Provide the (X, Y) coordinate of the cell's center where the given text is located.  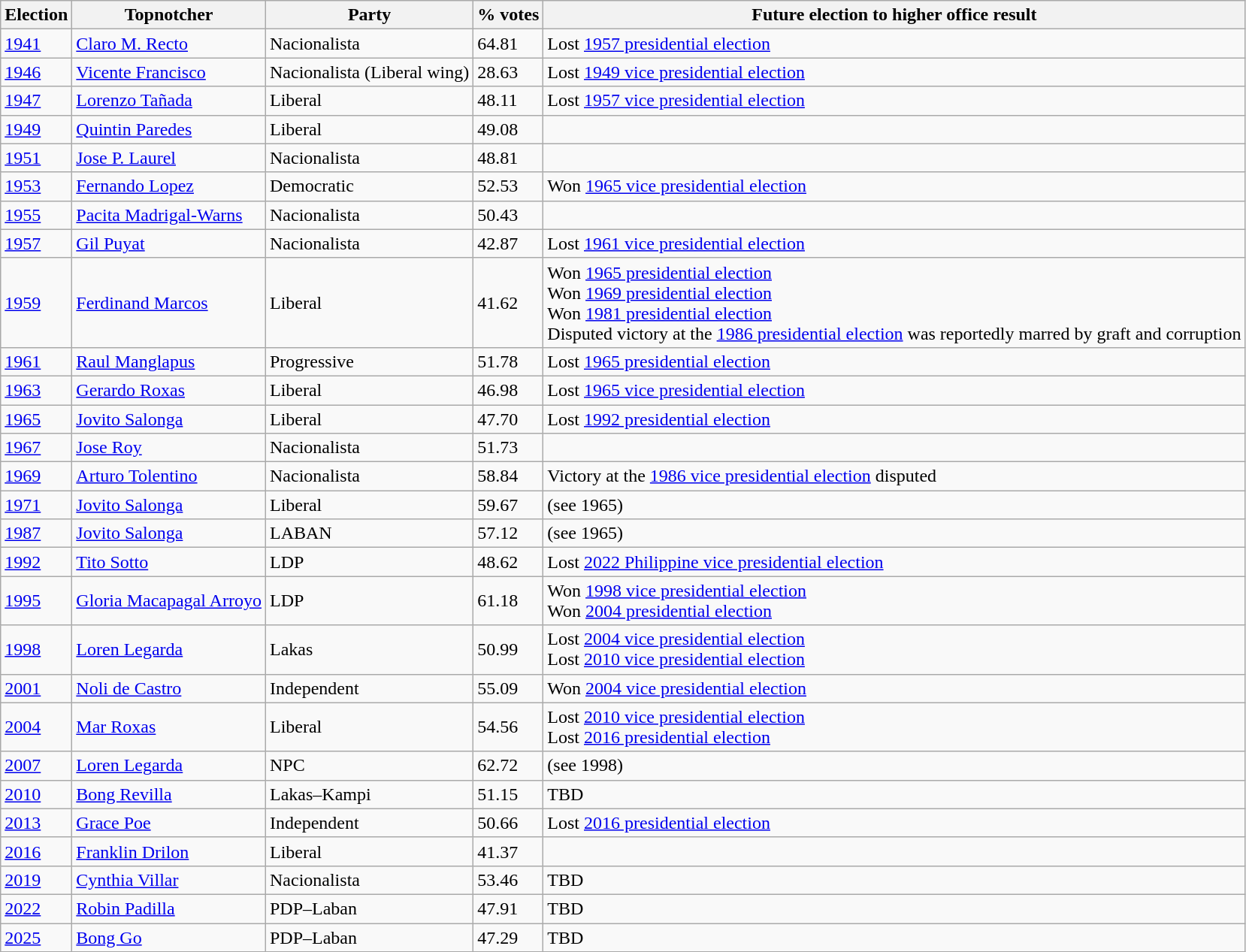
1947 (36, 101)
Ferdinand Marcos (169, 302)
59.67 (508, 505)
50.99 (508, 649)
53.46 (508, 880)
1955 (36, 215)
51.73 (508, 448)
48.11 (508, 101)
Gerardo Roxas (169, 390)
58.84 (508, 476)
Lost 1992 presidential election (894, 419)
Election (36, 15)
57.12 (508, 533)
Vicente Francisco (169, 72)
% votes (508, 15)
1965 (36, 419)
Raul Manglapus (169, 361)
Lost 1961 vice presidential election (894, 243)
Noli de Castro (169, 688)
54.56 (508, 727)
49.08 (508, 129)
Lakas–Kampi (369, 794)
1995 (36, 601)
48.62 (508, 562)
1959 (36, 302)
(see 1998) (894, 766)
Robin Padilla (169, 908)
Lost 1949 vice presidential election (894, 72)
Lost 1965 presidential election (894, 361)
Lost 2010 vice presidential electionLost 2016 presidential election (894, 727)
Won 1965 vice presidential election (894, 186)
Franklin Drilon (169, 851)
55.09 (508, 688)
2004 (36, 727)
2013 (36, 823)
Victory at the 1986 vice presidential election disputed (894, 476)
47.29 (508, 937)
Lorenzo Tañada (169, 101)
Lakas (369, 649)
1951 (36, 158)
Claro M. Recto (169, 44)
1961 (36, 361)
1963 (36, 390)
52.53 (508, 186)
Lost 1957 presidential election (894, 44)
Lost 2004 vice presidential electionLost 2010 vice presidential election (894, 649)
1953 (36, 186)
47.91 (508, 908)
Lost 2022 Philippine vice presidential election (894, 562)
Bong Revilla (169, 794)
2019 (36, 880)
Nacionalista (Liberal wing) (369, 72)
Lost 1957 vice presidential election (894, 101)
2001 (36, 688)
Quintin Paredes (169, 129)
Pacita Madrigal-Warns (169, 215)
Won 2004 vice presidential election (894, 688)
41.62 (508, 302)
Arturo Tolentino (169, 476)
Mar Roxas (169, 727)
Tito Sotto (169, 562)
2007 (36, 766)
Democratic (369, 186)
Jose Roy (169, 448)
28.63 (508, 72)
2016 (36, 851)
2022 (36, 908)
Party (369, 15)
Won 1998 vice presidential electionWon 2004 presidential election (894, 601)
Cynthia Villar (169, 880)
2010 (36, 794)
41.37 (508, 851)
1998 (36, 649)
1987 (36, 533)
Jose P. Laurel (169, 158)
Bong Go (169, 937)
46.98 (508, 390)
51.78 (508, 361)
Lost 1965 vice presidential election (894, 390)
47.70 (508, 419)
1941 (36, 44)
1967 (36, 448)
Fernando Lopez (169, 186)
61.18 (508, 601)
Grace Poe (169, 823)
Progressive (369, 361)
Future election to higher office result (894, 15)
Lost 2016 presidential election (894, 823)
1992 (36, 562)
1946 (36, 72)
2025 (36, 937)
LABAN (369, 533)
42.87 (508, 243)
51.15 (508, 794)
NPC (369, 766)
1957 (36, 243)
Gil Puyat (169, 243)
50.66 (508, 823)
48.81 (508, 158)
Topnotcher (169, 15)
50.43 (508, 215)
Gloria Macapagal Arroyo (169, 601)
1949 (36, 129)
62.72 (508, 766)
64.81 (508, 44)
1971 (36, 505)
1969 (36, 476)
